Search for the cell housing the specified text and yield its (X, Y) center coordinate. 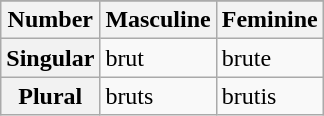
Masculine (158, 20)
brute (270, 58)
Number (50, 20)
Feminine (270, 20)
bruts (158, 96)
Plural (50, 96)
Singular (50, 58)
brutis (270, 96)
brut (158, 58)
